Locate the cell with the specified text and output its [x, y] center coordinate. 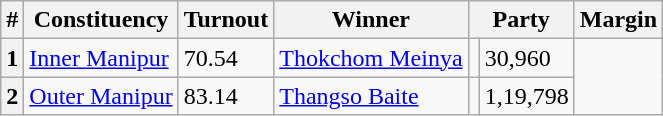
Constituency [101, 20]
Party [521, 20]
83.14 [226, 96]
# [12, 20]
1,19,798 [526, 96]
30,960 [526, 58]
Outer Manipur [101, 96]
Winner [371, 20]
Thangso Baite [371, 96]
Turnout [226, 20]
Inner Manipur [101, 58]
70.54 [226, 58]
1 [12, 58]
2 [12, 96]
Thokchom Meinya [371, 58]
Margin [618, 20]
